Locate the cell with the specified text and output its (X, Y) center coordinate. 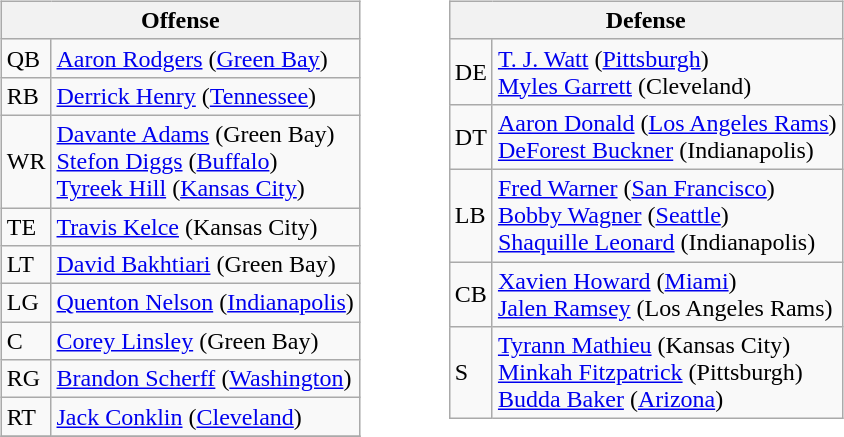
Travis Kelce (Kansas City) (205, 227)
Corey Linsley (Green Bay) (205, 341)
Brandon Scherff (Washington) (205, 379)
Fred Warner (San Francisco)Bobby Wagner (Seattle)Shaquille Leonard (Indianapolis) (667, 215)
Quenton Nelson (Indianapolis) (205, 303)
Derrick Henry (Tennessee) (205, 96)
T. J. Watt (Pittsburgh)Myles Garrett (Cleveland) (667, 72)
Offense (180, 20)
C (26, 341)
RB (26, 96)
Jack Conklin (Cleveland) (205, 417)
QB (26, 58)
S (470, 373)
Tyrann Mathieu (Kansas City)Minkah Fitzpatrick (Pittsburgh)Budda Baker (Arizona) (667, 373)
WR (26, 161)
TE (26, 227)
Xavien Howard (Miami)Jalen Ramsey (Los Angeles Rams) (667, 294)
LG (26, 303)
LT (26, 265)
RT (26, 417)
CB (470, 294)
David Bakhtiari (Green Bay) (205, 265)
LB (470, 215)
DE (470, 72)
Aaron Donald (Los Angeles Rams)DeForest Buckner (Indianapolis) (667, 136)
Davante Adams (Green Bay)Stefon Diggs (Buffalo)Tyreek Hill (Kansas City) (205, 161)
Defense (646, 20)
DT (470, 136)
Aaron Rodgers (Green Bay) (205, 58)
RG (26, 379)
